Search for the cell housing the specified text and yield its (x, y) center coordinate. 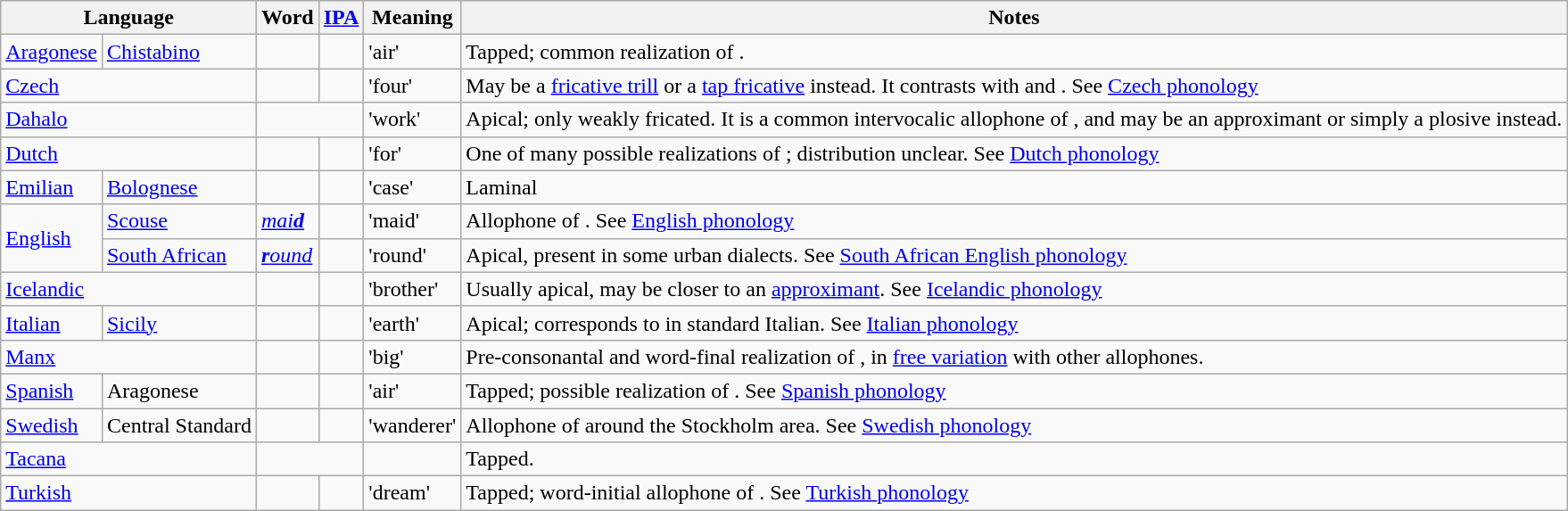
Tacana (128, 459)
'brother' (412, 289)
'work' (412, 120)
Meaning (412, 18)
South African (178, 255)
'earth' (412, 323)
Czech (128, 86)
Scouse (178, 221)
Manx (128, 357)
IPA (341, 18)
Notes (1014, 18)
Tapped; word-initial allophone of . See Turkish phonology (1014, 493)
'maid' (412, 221)
maid (287, 221)
Language (128, 18)
'big' (412, 357)
English (52, 238)
Sicily (178, 323)
Bolognese (178, 187)
Apical; only weakly fricated. It is a common intervocalic allophone of , and may be an approximant or simply a plosive instead. (1014, 120)
Pre-consonantal and word-final realization of , in free variation with other allophones. (1014, 357)
Chistabino (178, 52)
Laminal (1014, 187)
'case' (412, 187)
Allophone of . See English phonology (1014, 221)
'for' (412, 153)
One of many possible realizations of ; distribution unclear. See Dutch phonology (1014, 153)
Spanish (52, 391)
'four' (412, 86)
Icelandic (128, 289)
Apical; corresponds to in standard Italian. See Italian phonology (1014, 323)
Word (287, 18)
May be a fricative trill or a tap fricative instead. It contrasts with and . See Czech phonology (1014, 86)
Apical, present in some urban dialects. See South African English phonology (1014, 255)
Tapped; common realization of . (1014, 52)
Emilian (52, 187)
Usually apical, may be closer to an approximant. See Icelandic phonology (1014, 289)
Turkish (128, 493)
Italian (52, 323)
'round' (412, 255)
Tapped; possible realization of . See Spanish phonology (1014, 391)
'dream' (412, 493)
Swedish (52, 425)
Dahalo (128, 120)
Tapped. (1014, 459)
'wanderer' (412, 425)
Dutch (128, 153)
Allophone of around the Stockholm area. See Swedish phonology (1014, 425)
round (287, 255)
Central Standard (178, 425)
